From the cell containing the given text, extract its center point as (x, y) coordinate. 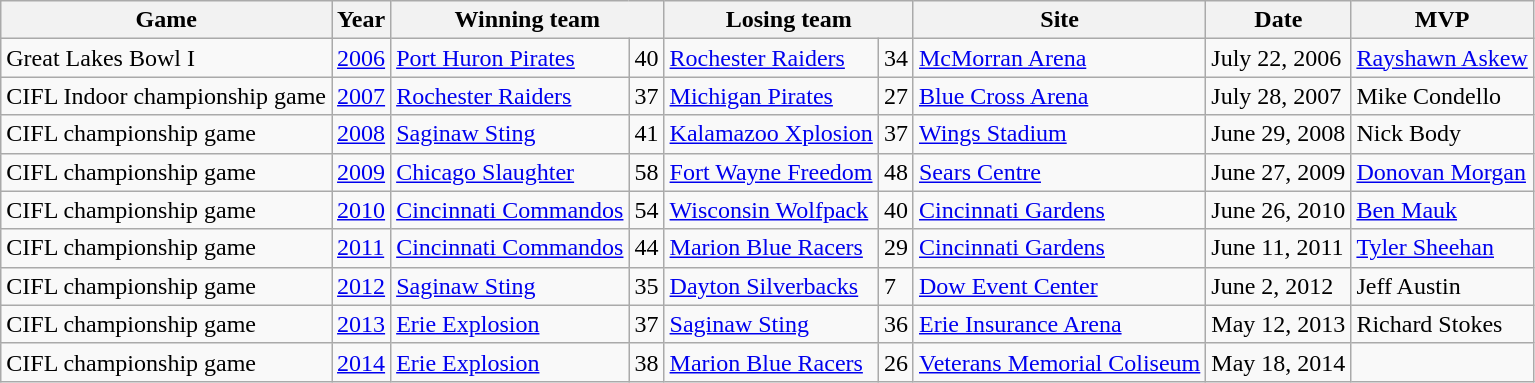
Date (1278, 20)
Veterans Memorial Coliseum (1059, 362)
MVP (1442, 20)
48 (896, 172)
2007 (362, 96)
McMorran Arena (1059, 58)
Wings Stadium (1059, 134)
May 18, 2014 (1278, 362)
36 (896, 324)
Dow Event Center (1059, 286)
June 26, 2010 (1278, 210)
Rayshawn Askew (1442, 58)
Kalamazoo Xplosion (771, 134)
Wisconsin Wolfpack (771, 210)
2011 (362, 248)
May 12, 2013 (1278, 324)
54 (646, 210)
7 (896, 286)
41 (646, 134)
38 (646, 362)
2014 (362, 362)
July 22, 2006 (1278, 58)
Tyler Sheehan (1442, 248)
CIFL Indoor championship game (166, 96)
Richard Stokes (1442, 324)
58 (646, 172)
2006 (362, 58)
Michigan Pirates (771, 96)
Blue Cross Arena (1059, 96)
Losing team (788, 20)
Dayton Silverbacks (771, 286)
Great Lakes Bowl I (166, 58)
June 2, 2012 (1278, 286)
Ben Mauk (1442, 210)
Jeff Austin (1442, 286)
June 27, 2009 (1278, 172)
2012 (362, 286)
26 (896, 362)
35 (646, 286)
June 11, 2011 (1278, 248)
44 (646, 248)
34 (896, 58)
Year (362, 20)
Mike Condello (1442, 96)
Nick Body (1442, 134)
27 (896, 96)
Port Huron Pirates (510, 58)
Erie Insurance Arena (1059, 324)
29 (896, 248)
Donovan Morgan (1442, 172)
July 28, 2007 (1278, 96)
Sears Centre (1059, 172)
2010 (362, 210)
Fort Wayne Freedom (771, 172)
June 29, 2008 (1278, 134)
Game (166, 20)
Chicago Slaughter (510, 172)
2008 (362, 134)
Winning team (528, 20)
2013 (362, 324)
Site (1059, 20)
2009 (362, 172)
